Extract the [x, y] coordinate from the center of the cell holding the provided text.  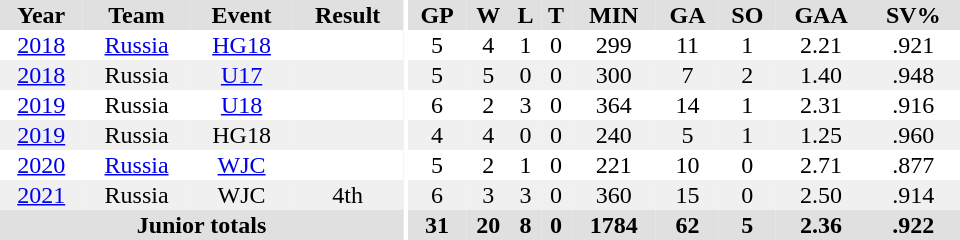
2.71 [822, 165]
2.36 [822, 225]
1784 [614, 225]
10 [688, 165]
Event [242, 15]
.948 [914, 75]
.877 [914, 165]
.960 [914, 135]
Result [347, 15]
360 [614, 195]
Team [136, 15]
15 [688, 195]
2.50 [822, 195]
221 [614, 165]
1.40 [822, 75]
GP [438, 15]
Junior totals [202, 225]
62 [688, 225]
11 [688, 45]
2021 [41, 195]
SO [748, 15]
U17 [242, 75]
1.25 [822, 135]
L [526, 15]
364 [614, 105]
GA [688, 15]
SV% [914, 15]
.916 [914, 105]
31 [438, 225]
.922 [914, 225]
Year [41, 15]
8 [526, 225]
7 [688, 75]
.914 [914, 195]
2.31 [822, 105]
MIN [614, 15]
299 [614, 45]
T [556, 15]
14 [688, 105]
4th [347, 195]
240 [614, 135]
300 [614, 75]
W [488, 15]
2020 [41, 165]
GAA [822, 15]
.921 [914, 45]
U18 [242, 105]
20 [488, 225]
2.21 [822, 45]
